Capture the cell that displays the provided text and extract its [x, y] central coordinate. 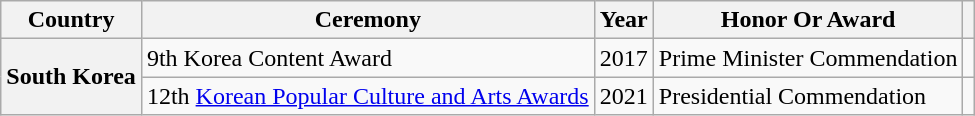
Country [72, 20]
9th Korea Content Award [368, 58]
Year [624, 20]
Presidential Commendation [808, 96]
Prime Minister Commendation [808, 58]
Ceremony [368, 20]
2017 [624, 58]
Honor Or Award [808, 20]
South Korea [72, 77]
12th Korean Popular Culture and Arts Awards [368, 96]
2021 [624, 96]
